Output the (X, Y) coordinate of the center of the cell containing the given text.  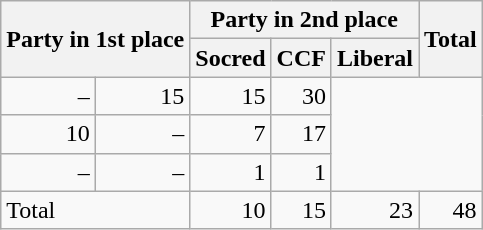
7 (230, 134)
17 (301, 134)
CCF (301, 58)
Party in 2nd place (304, 20)
23 (374, 210)
Liberal (374, 58)
Socred (230, 58)
48 (451, 210)
Party in 1st place (96, 39)
30 (301, 96)
